Search for the cell housing the specified text and yield its (X, Y) center coordinate. 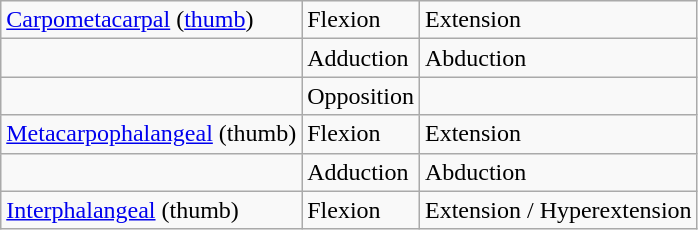
Opposition (361, 96)
Carpometacarpal (thumb) (152, 20)
Metacarpophalangeal (thumb) (152, 134)
Interphalangeal (thumb) (152, 210)
Extension / Hyperextension (558, 210)
